Search for the cell housing the specified text and yield its (x, y) center coordinate. 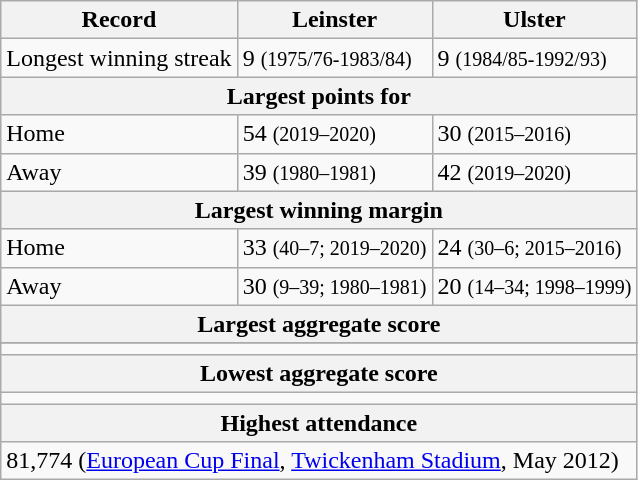
Longest winning streak (119, 58)
Highest attendance (319, 423)
Largest aggregate score (319, 324)
9 (1984/85-1992/93) (534, 58)
24 (30–6; 2015–2016) (534, 248)
54 (2019–2020) (334, 134)
39 (1980–1981) (334, 172)
Ulster (534, 20)
Largest points for (319, 96)
42 (2019–2020) (534, 172)
30 (9–39; 1980–1981) (334, 286)
Largest winning margin (319, 210)
30 (2015–2016) (534, 134)
33 (40–7; 2019–2020) (334, 248)
20 (14–34; 1998–1999) (534, 286)
9 (1975/76-1983/84) (334, 58)
Record (119, 20)
Lowest aggregate score (319, 373)
Leinster (334, 20)
81,774 (European Cup Final, Twickenham Stadium, May 2012) (319, 461)
